Locate the cell with the specified text and output its [X, Y] center coordinate. 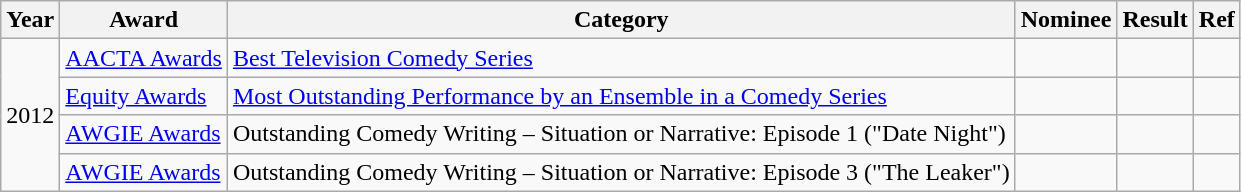
Equity Awards [144, 96]
Best Television Comedy Series [621, 58]
Outstanding Comedy Writing – Situation or Narrative: Episode 1 ("Date Night") [621, 134]
2012 [30, 115]
Result [1155, 20]
Year [30, 20]
Ref [1216, 20]
AACTA Awards [144, 58]
Most Outstanding Performance by an Ensemble in a Comedy Series [621, 96]
Award [144, 20]
Category [621, 20]
Nominee [1066, 20]
Outstanding Comedy Writing – Situation or Narrative: Episode 3 ("The Leaker") [621, 172]
